Locate the cell with the specified text and output its (X, Y) center coordinate. 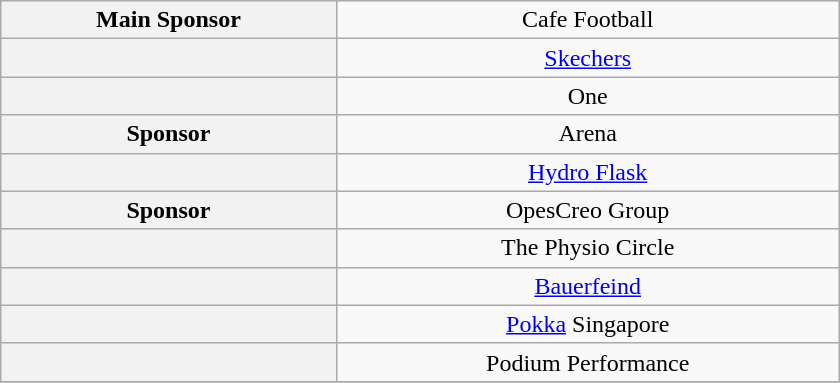
The Physio Circle (588, 248)
Bauerfeind (588, 286)
Podium Performance (588, 362)
OpesCreo Group (588, 210)
Main Sponsor (168, 20)
Skechers (588, 58)
Pokka Singapore (588, 324)
Arena (588, 134)
Cafe Football (588, 20)
One (588, 96)
Hydro Flask (588, 172)
